Provide the (X, Y) coordinate of the cell's center where the given text is located.  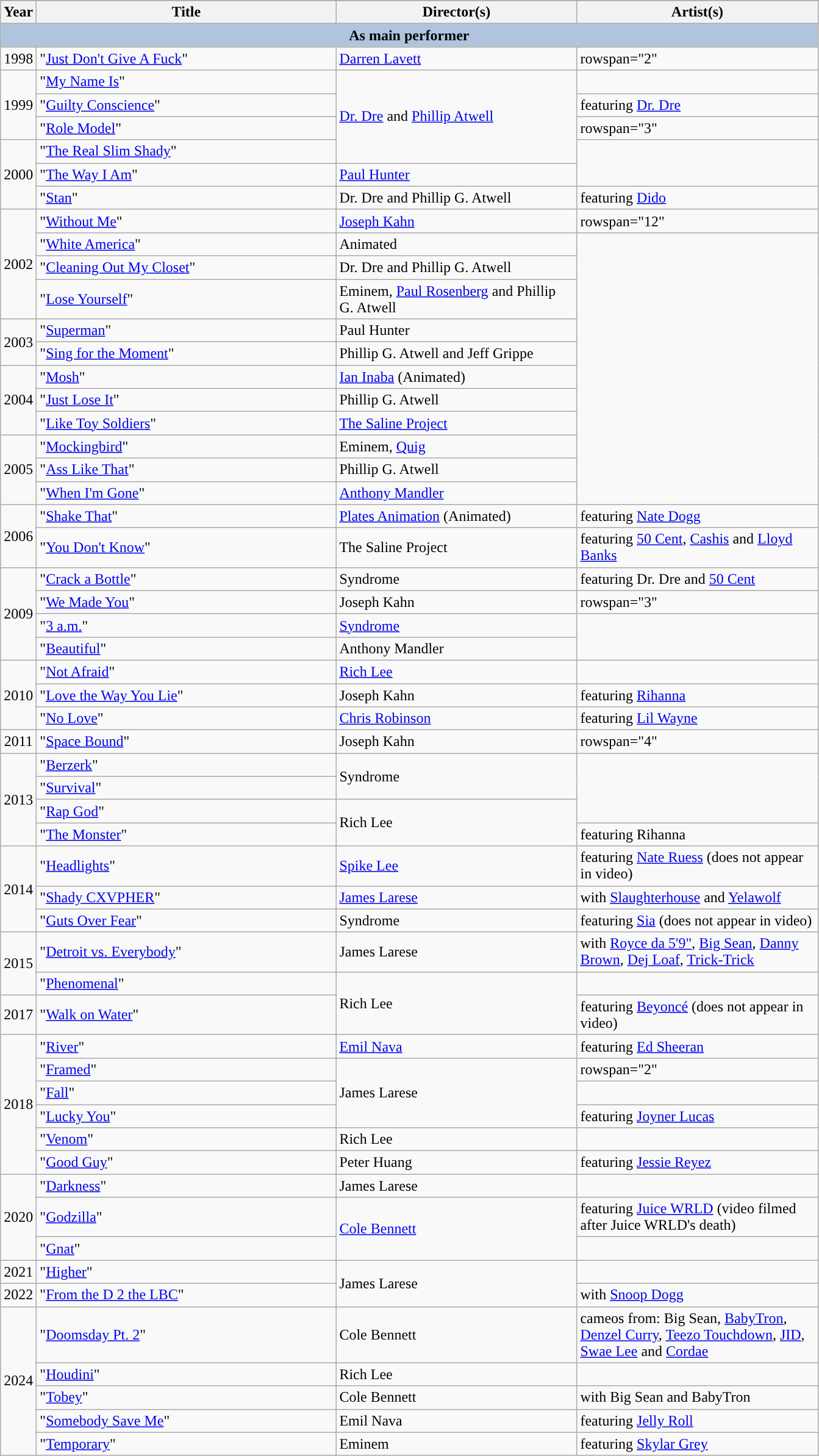
featuring Jelly Roll (698, 1421)
"Not Afraid" (187, 672)
2022 (18, 1295)
Artist(s) (698, 12)
"Godzilla" (187, 1218)
Spike Lee (456, 866)
"Stan" (187, 198)
"Like Toy Soldiers" (187, 423)
1999 (18, 105)
2020 (18, 1218)
"Love the Way You Lie" (187, 695)
"Shake That" (187, 516)
2017 (18, 1015)
2018 (18, 1104)
"The Real Slim Shady" (187, 151)
"Ass Like That" (187, 470)
1998 (18, 59)
"Doomsday Pt. 2" (187, 1335)
featuring Ed Sheeran (698, 1046)
"Lose Yourself" (187, 299)
"Guilty Conscience" (187, 105)
Year (18, 12)
"River" (187, 1046)
Peter Huang (456, 1163)
2004 (18, 400)
cameos from: Big Sean, BabyTron, Denzel Curry, Teezo Touchdown, JID, Swae Lee and Cordae (698, 1335)
featuring Skylar Grey (698, 1444)
"We Made You" (187, 602)
Title (187, 12)
featuring Dr. Dre and 50 Cent (698, 579)
"Framed" (187, 1069)
2002 (18, 264)
2021 (18, 1272)
with Snoop Dogg (698, 1295)
"Space Bound" (187, 742)
"Headlights" (187, 866)
Animated (456, 244)
"White America" (187, 244)
"Walk on Water" (187, 1015)
2005 (18, 470)
with Big Sean and BabyTron (698, 1397)
2011 (18, 742)
with Royce da 5'9", Big Sean, Danny Brown, Dej Loaf, Trick-Trick (698, 952)
featuring Dido (698, 198)
"Rap God" (187, 811)
Eminem, Paul Rosenberg and Phillip G. Atwell (456, 299)
2014 (18, 889)
"Fall" (187, 1092)
featuring Nate Ruess (does not appear in video) (698, 866)
with Slaughterhouse and Yelawolf (698, 897)
"Higher" (187, 1272)
"Just Don't Give A Fuck" (187, 59)
"Tobey" (187, 1397)
2006 (18, 536)
2013 (18, 800)
"Temporary" (187, 1444)
2015 (18, 964)
2024 (18, 1381)
"Cleaning Out My Closet" (187, 267)
"Detroit vs. Everybody" (187, 952)
"Phenomenal" (187, 983)
"Venom" (187, 1139)
"The Monster" (187, 834)
"When I'm Gone" (187, 493)
featuring Dr. Dre (698, 105)
Phillip G. Atwell and Jeff Grippe (456, 354)
"Shady CXVPHER" (187, 897)
"Somebody Save Me" (187, 1421)
"From the D 2 the LBC" (187, 1295)
featuring Sia (does not appear in video) (698, 920)
Darren Lavett (456, 59)
"Superman" (187, 331)
"3 a.m." (187, 625)
featuring 50 Cent, Cashis and Lloyd Banks (698, 548)
Dr. Dre and Phillip Atwell (456, 117)
2010 (18, 695)
"Role Model" (187, 128)
"Mosh" (187, 377)
"Mockingbird" (187, 446)
2000 (18, 174)
"Guts Over Fear" (187, 920)
"Houdini" (187, 1374)
Plates Animation (Animated) (456, 516)
2003 (18, 342)
featuring Joyner Lucas (698, 1116)
"Good Guy" (187, 1163)
featuring Nate Dogg (698, 516)
"Just Lose It" (187, 400)
"Gnat" (187, 1249)
"Beautiful" (187, 648)
"Berzerk" (187, 765)
Eminem, Quig (456, 446)
"Darkness" (187, 1186)
Eminem (456, 1444)
Chris Robinson (456, 719)
rowspan="4" (698, 742)
rowspan="12" (698, 221)
"Survival" (187, 788)
"Without Me" (187, 221)
Ian Inaba (Animated) (456, 377)
"Sing for the Moment" (187, 354)
featuring Juice WRLD (video filmed after Juice WRLD's death) (698, 1218)
featuring Beyoncé (does not appear in video) (698, 1015)
featuring Lil Wayne (698, 719)
As main performer (409, 35)
"The Way I Am" (187, 174)
"Crack a Bottle" (187, 579)
"No Love" (187, 719)
"You Don't Know" (187, 548)
Director(s) (456, 12)
"My Name Is" (187, 82)
featuring Jessie Reyez (698, 1163)
2009 (18, 614)
"Lucky You" (187, 1116)
